Capture the cell that displays the provided text and extract its [X, Y] central coordinate. 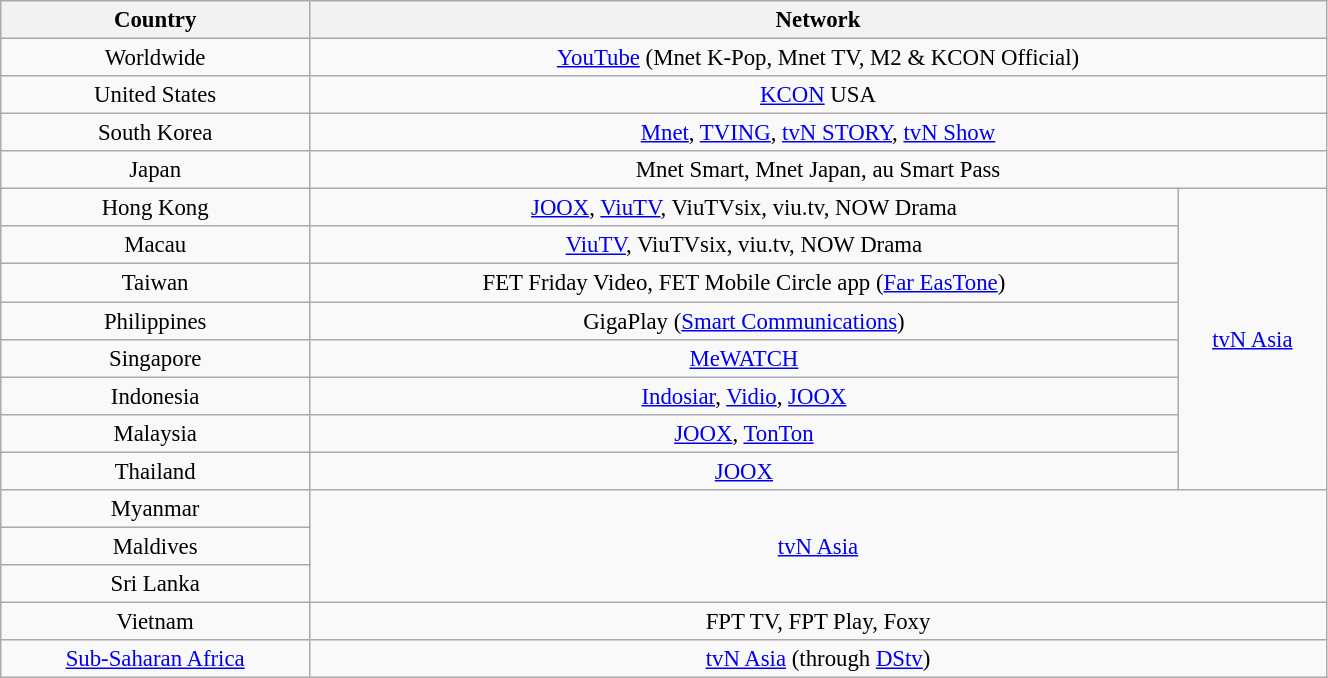
Thailand [156, 471]
Vietnam [156, 621]
JOOX, ViuTV, ViuTVsix, viu.tv, NOW Drama [744, 208]
JOOX [744, 471]
Indonesia [156, 396]
Myanmar [156, 509]
Macau [156, 245]
KCON USA [818, 95]
FPT TV, FPT Play, Foxy [818, 621]
Worldwide [156, 58]
Country [156, 20]
United States [156, 95]
Indosiar, Vidio, JOOX [744, 396]
GigaPlay (Smart Communications) [744, 321]
Network [818, 20]
Sri Lanka [156, 584]
Sub-Saharan Africa [156, 659]
ViuTV, ViuTVsix, viu.tv, NOW Drama [744, 245]
Singapore [156, 358]
Malaysia [156, 433]
JOOX, TonTon [744, 433]
MeWATCH [744, 358]
Maldives [156, 546]
YouTube (Mnet K-Pop, Mnet TV, M2 & KCON Official) [818, 58]
Mnet Smart, Mnet Japan, au Smart Pass [818, 170]
FET Friday Video, FET Mobile Circle app (Far EasTone) [744, 283]
Philippines [156, 321]
Mnet, TVING, tvN STORY, tvN Show [818, 133]
Japan [156, 170]
tvN Asia (through DStv) [818, 659]
Hong Kong [156, 208]
South Korea [156, 133]
Taiwan [156, 283]
